Detect which cell encompasses the target text, then output its [X, Y] center coordinate. 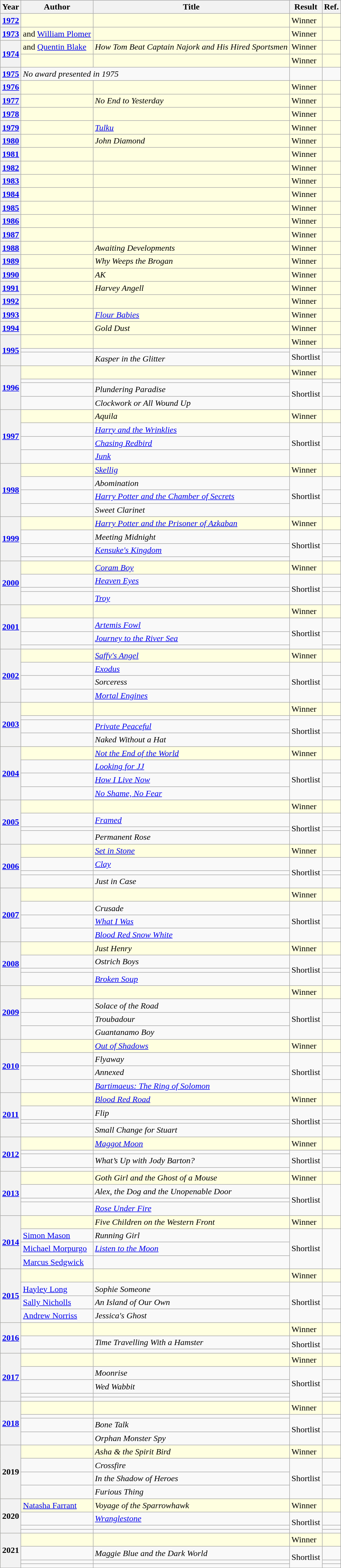
Broken Soup [191, 979]
2015 [11, 1295]
2014 [11, 1242]
Blood Red Snow White [191, 935]
Hayley Long [57, 1289]
Kensuke's Kingdom [191, 550]
Looking for JJ [191, 767]
and Quentin Blake [57, 47]
What’s Up with Jody Barton? [191, 1161]
Flyaway [191, 1059]
Tulku [191, 127]
1996 [11, 388]
2018 [11, 1423]
1987 [11, 235]
Guantanamo Boy [191, 1032]
Flip [191, 1113]
2001 [11, 627]
Blood Red Road [191, 1099]
Result [306, 7]
Small Change for Stuart [191, 1130]
Sorceress [191, 682]
Marcus Sedgwick [57, 1262]
1977 [11, 101]
Set in Stone [191, 851]
Michael Morpurgo [57, 1249]
Listen to the Moon [191, 1249]
1984 [11, 194]
2020 [11, 1516]
Clockwork or All Wound Up [191, 403]
Time Travelling With a Hamster [191, 1343]
Abomination [191, 483]
Crossfire [191, 1465]
AK [191, 275]
2021 [11, 1550]
Coram Boy [191, 567]
2008 [11, 964]
1976 [11, 87]
In the Shadow of Heroes [191, 1478]
Simon Mason [57, 1235]
Sally Nicholls [57, 1302]
Troy [191, 598]
Private Peaceful [191, 726]
1975 [11, 74]
2013 [11, 1193]
2007 [11, 915]
Goth Girl and the Ghost of a Mouse [191, 1178]
1978 [11, 114]
Aquila [191, 416]
No award presented in 1975 [156, 74]
1993 [11, 315]
Plundering Paradise [191, 390]
1992 [11, 301]
Exodus [191, 669]
1997 [11, 436]
Maggie Blue and the Dark World [191, 1553]
Asha & the Spirit Bird [191, 1452]
1983 [11, 181]
1998 [11, 490]
2003 [11, 724]
Jessica's Ghost [191, 1316]
An Island of Our Own [191, 1302]
Bartimaeus: The Ring of Solomon [191, 1086]
John Diamond [191, 141]
Not the End of the World [191, 753]
Year [11, 7]
Out of Shadows [191, 1046]
Alex, the Dog and the Unopenable Door [191, 1191]
2011 [11, 1115]
Harry Potter and the Prisoner of Azkaban [191, 523]
Clay [191, 864]
1999 [11, 539]
and William Plomer [57, 34]
Harvey Angell [191, 288]
2017 [11, 1377]
Awaiting Developments [191, 248]
Troubadour [191, 1019]
Title [191, 7]
2002 [11, 676]
Natasha Farrant [57, 1505]
Naked Without a Hat [191, 740]
Ostrich Boys [191, 962]
How Tom Beat Captain Najork and His Hired Sportsmen [191, 47]
1979 [11, 127]
Running Girl [191, 1235]
1973 [11, 34]
Wranglestone [191, 1519]
Framed [191, 820]
Harry and the Wrinklies [191, 430]
Solace of the Road [191, 1006]
Wed Wabbit [191, 1387]
1985 [11, 208]
Just Henry [191, 948]
Skellig [191, 470]
Saffy's Angel [191, 655]
Gold Dust [191, 328]
Author [57, 7]
Ref. [331, 7]
Heaven Eyes [191, 581]
1995 [11, 350]
2004 [11, 773]
1980 [11, 141]
No Shame, No Fear [191, 793]
1981 [11, 154]
Why Weeps the Brogan [191, 261]
2016 [11, 1338]
2000 [11, 582]
Mortal Engines [191, 696]
1989 [11, 261]
1982 [11, 168]
Chasing Redbird [191, 443]
Meeting Midnight [191, 537]
Just in Case [191, 881]
Journey to the River Sea [191, 638]
How I Live Now [191, 780]
2019 [11, 1472]
Andrew Norriss [57, 1316]
Junk [191, 456]
1988 [11, 248]
No End to Yesterday [191, 101]
Artemis Fowl [191, 625]
1972 [11, 20]
1991 [11, 288]
Bone Talk [191, 1425]
2006 [11, 866]
1974 [11, 54]
Permanent Rose [191, 837]
Annexed [191, 1073]
Sophie Someone [191, 1289]
Moonrise [191, 1373]
2005 [11, 822]
Orphan Monster Spy [191, 1438]
2012 [11, 1154]
Flour Babies [191, 315]
Harry Potter and the Chamber of Secrets [191, 497]
What I Was [191, 921]
Voyage of the Sparrowhawk [191, 1505]
1986 [11, 221]
Furious Thing [191, 1492]
1990 [11, 275]
Crusade [191, 908]
Sweet Clarinet [191, 510]
2010 [11, 1066]
Kasper in the Glitter [191, 359]
2009 [11, 1012]
1994 [11, 328]
Rose Under Fire [191, 1209]
Maggot Moon [191, 1143]
Five Children on the Western Front [191, 1222]
